Output the (x, y) coordinate of the center of the cell containing the given text.  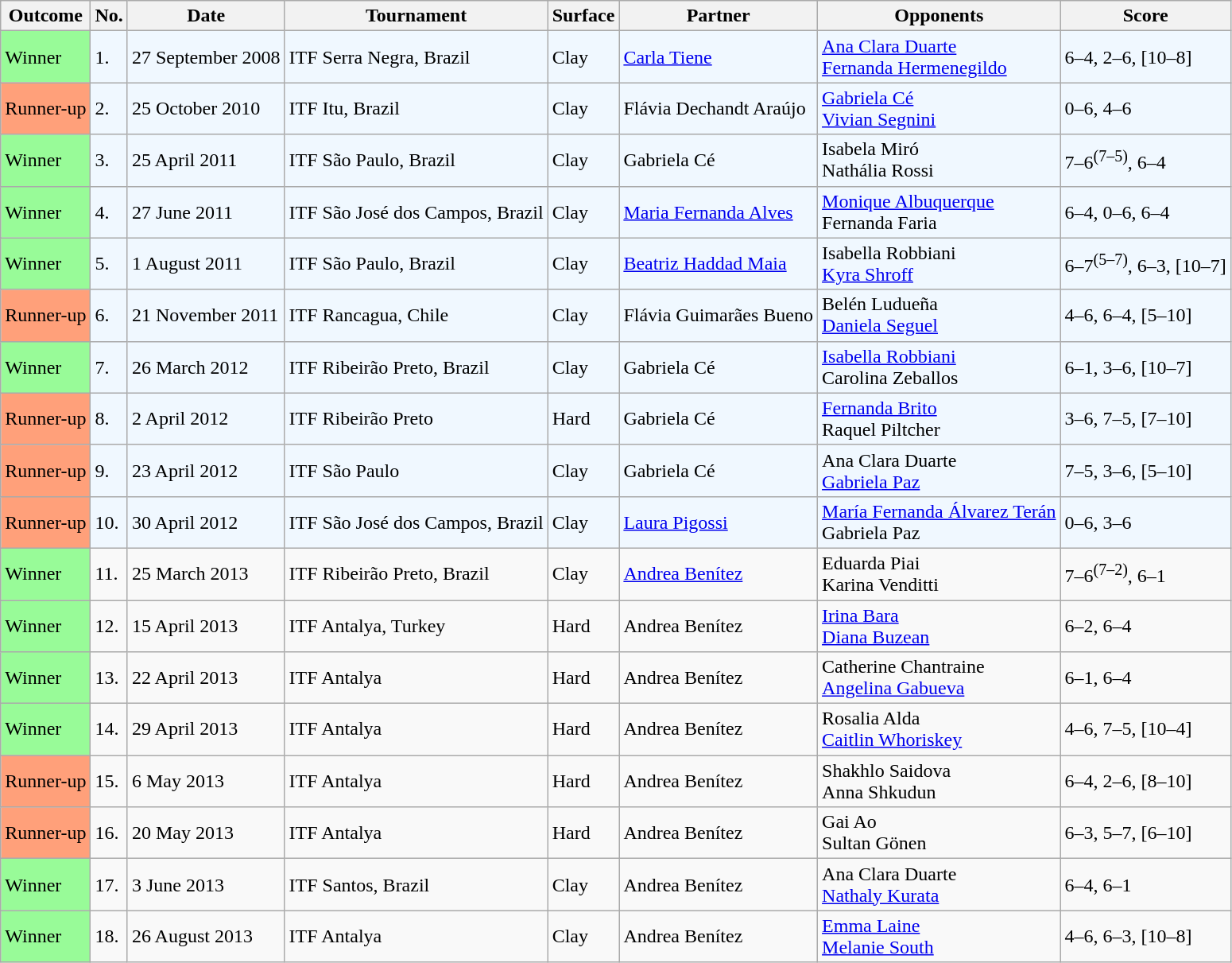
7–5, 3–6, [5–10] (1145, 471)
15 April 2013 (206, 625)
6–2, 6–4 (1145, 625)
29 April 2013 (206, 730)
18. (109, 937)
7–6(7–2), 6–1 (1145, 574)
2 April 2012 (206, 418)
ITF Ribeirão Preto (416, 418)
22 April 2013 (206, 678)
7. (109, 367)
Score (1145, 16)
Surface (583, 16)
1 August 2011 (206, 264)
4. (109, 212)
María Fernanda Álvarez Terán Gabriela Paz (939, 522)
Shakhlo Saidova Anna Shkudun (939, 781)
Outcome (46, 16)
2. (109, 108)
Fernanda Brito Raquel Piltcher (939, 418)
6. (109, 315)
12. (109, 625)
Belén Ludueña Daniela Seguel (939, 315)
25 April 2011 (206, 161)
6–1, 3–6, [10–7] (1145, 367)
9. (109, 471)
Emma Laine Melanie South (939, 937)
Partner (719, 16)
6–1, 6–4 (1145, 678)
0–6, 3–6 (1145, 522)
15. (109, 781)
17. (109, 884)
27 June 2011 (206, 212)
ITF São Paulo (416, 471)
30 April 2012 (206, 522)
11. (109, 574)
Rosalia Alda Caitlin Whoriskey (939, 730)
6–7(5–7), 6–3, [10–7] (1145, 264)
ITF Rancagua, Chile (416, 315)
5. (109, 264)
6 May 2013 (206, 781)
Laura Pigossi (719, 522)
10. (109, 522)
Maria Fernanda Alves (719, 212)
3–6, 7–5, [7–10] (1145, 418)
6–4, 6–1 (1145, 884)
Ana Clara Duarte Nathaly Kurata (939, 884)
6–4, 2–6, [8–10] (1145, 781)
Isabella Robbiani Kyra Shroff (939, 264)
3. (109, 161)
Gai Ao Sultan Gönen (939, 833)
6–4, 2–6, [10–8] (1145, 57)
25 March 2013 (206, 574)
ITF Itu, Brazil (416, 108)
7–6(7–5), 6–4 (1145, 161)
16. (109, 833)
No. (109, 16)
27 September 2008 (206, 57)
26 August 2013 (206, 937)
Catherine Chantraine Angelina Gabueva (939, 678)
Beatriz Haddad Maia (719, 264)
13. (109, 678)
4–6, 6–4, [5–10] (1145, 315)
Eduarda Piai Karina Venditti (939, 574)
6–3, 5–7, [6–10] (1145, 833)
Tournament (416, 16)
4–6, 6–3, [10–8] (1145, 937)
Isabella Robbiani Carolina Zeballos (939, 367)
ITF Santos, Brazil (416, 884)
ITF Antalya, Turkey (416, 625)
8. (109, 418)
Monique Albuquerque Fernanda Faria (939, 212)
ITF Serra Negra, Brazil (416, 57)
6–4, 0–6, 6–4 (1145, 212)
20 May 2013 (206, 833)
Flávia Guimarães Bueno (719, 315)
25 October 2010 (206, 108)
0–6, 4–6 (1145, 108)
14. (109, 730)
Opponents (939, 16)
Irina Bara Diana Buzean (939, 625)
26 March 2012 (206, 367)
Carla Tiene (719, 57)
Ana Clara Duarte Gabriela Paz (939, 471)
23 April 2012 (206, 471)
Isabela Miró Nathália Rossi (939, 161)
3 June 2013 (206, 884)
Gabriela Cé Vivian Segnini (939, 108)
Ana Clara Duarte Fernanda Hermenegildo (939, 57)
Date (206, 16)
21 November 2011 (206, 315)
Flávia Dechandt Araújo (719, 108)
1. (109, 57)
4–6, 7–5, [10–4] (1145, 730)
